Find where the given text appears and provide that cell's center as [X, Y] coordinate. 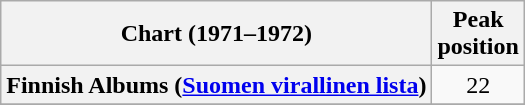
Peakposition [478, 34]
Finnish Albums (Suomen virallinen lista) [216, 85]
Chart (1971–1972) [216, 34]
22 [478, 85]
